Return [X, Y] of the center of cell containing provided text 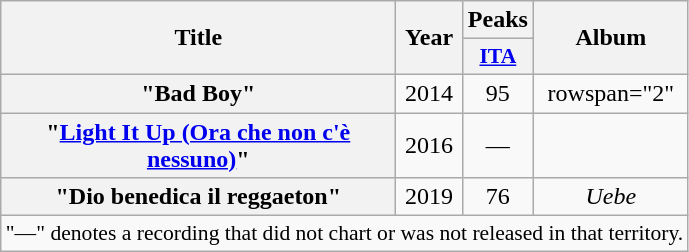
"—" denotes a recording that did not chart or was not released in that territory. [345, 234]
2014 [430, 93]
2019 [430, 197]
ITA [498, 57]
Title [198, 38]
rowspan="2" [610, 93]
76 [498, 197]
"Light It Up (Ora che non c'è nessuno)" [198, 144]
Peaks [498, 20]
Year [430, 38]
"Bad Boy" [198, 93]
Uebe [610, 197]
2016 [430, 144]
— [498, 144]
Album [610, 38]
95 [498, 93]
"Dio benedica il reggaeton" [198, 197]
